Pinpoint the cell where the given text exists, returning its [x, y] midpoint coordinate. 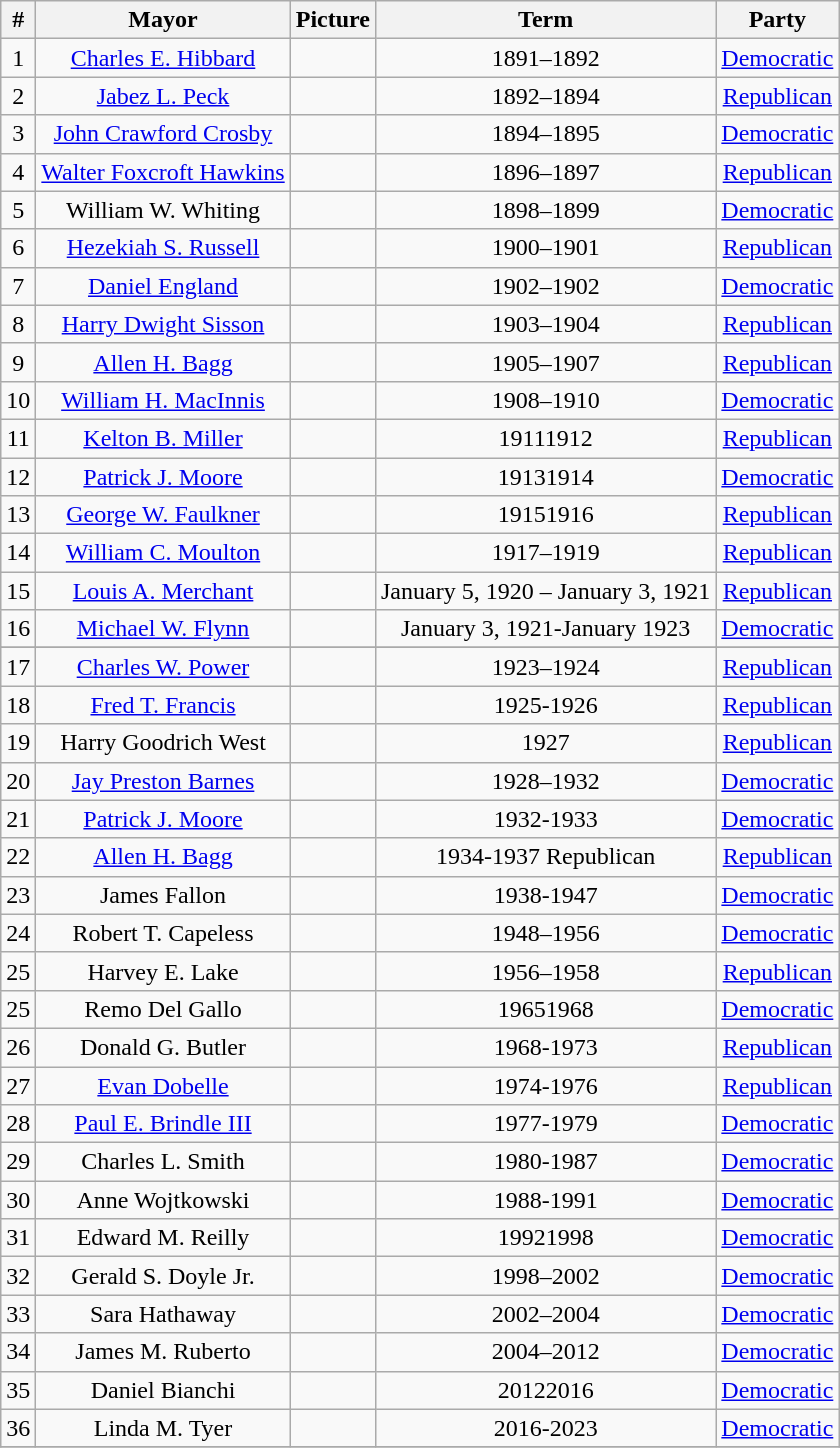
9 [18, 362]
William H. MacInnis [163, 400]
William W. Whiting [163, 210]
1905–1907 [545, 362]
# [18, 20]
Daniel Bianchi [163, 1390]
1934-1937 Republican [545, 857]
Jay Preston Barnes [163, 781]
1 [18, 58]
Fred T. Francis [163, 705]
1908–1910 [545, 400]
Harvey E. Lake [163, 971]
Remo Del Gallo [163, 1009]
Michael W. Flynn [163, 629]
John Crawford Crosby [163, 134]
17 [18, 667]
1900–1901 [545, 248]
Donald G. Butler [163, 1047]
16 [18, 629]
Louis A. Merchant [163, 591]
Edward M. Reilly [163, 1238]
Term [545, 20]
19131914 [545, 477]
20122016 [545, 1390]
11 [18, 438]
1948–1956 [545, 933]
1898–1899 [545, 210]
27 [18, 1085]
Hezekiah S. Russell [163, 248]
2016-2023 [545, 1428]
31 [18, 1238]
Linda M. Tyer [163, 1428]
Jabez L. Peck [163, 96]
33 [18, 1314]
Evan Dobelle [163, 1085]
Robert T. Capeless [163, 933]
1925-1926 [545, 705]
Mayor [163, 20]
22 [18, 857]
34 [18, 1352]
Picture [332, 20]
4 [18, 172]
1977-1979 [545, 1124]
1891–1892 [545, 58]
Charles L. Smith [163, 1162]
Charles E. Hibbard [163, 58]
8 [18, 324]
January 5, 1920 – January 3, 1921 [545, 591]
20 [18, 781]
23 [18, 895]
13 [18, 515]
15 [18, 591]
1956–1958 [545, 971]
19111912 [545, 438]
Party [778, 20]
Gerald S. Doyle Jr. [163, 1276]
30 [18, 1200]
29 [18, 1162]
Harry Dwight Sisson [163, 324]
19921998 [545, 1238]
Anne Wojtkowski [163, 1200]
1974-1976 [545, 1085]
21 [18, 819]
35 [18, 1390]
1998–2002 [545, 1276]
6 [18, 248]
19651968 [545, 1009]
2002–2004 [545, 1314]
1928–1932 [545, 781]
1938-1947 [545, 895]
12 [18, 477]
36 [18, 1428]
10 [18, 400]
1917–1919 [545, 553]
Walter Foxcroft Hawkins [163, 172]
1903–1904 [545, 324]
Daniel England [163, 286]
Charles W. Power [163, 667]
3 [18, 134]
1902–1902 [545, 286]
5 [18, 210]
1923–1924 [545, 667]
1968-1973 [545, 1047]
1932-1933 [545, 819]
19151916 [545, 515]
14 [18, 553]
January 3, 1921-January 1923 [545, 629]
32 [18, 1276]
1896–1897 [545, 172]
1894–1895 [545, 134]
26 [18, 1047]
James Fallon [163, 895]
Kelton B. Miller [163, 438]
Paul E. Brindle III [163, 1124]
James M. Ruberto [163, 1352]
Sara Hathaway [163, 1314]
1980-1987 [545, 1162]
Harry Goodrich West [163, 743]
19 [18, 743]
1988-1991 [545, 1200]
28 [18, 1124]
24 [18, 933]
2004–2012 [545, 1352]
William C. Moulton [163, 553]
1927 [545, 743]
7 [18, 286]
18 [18, 705]
2 [18, 96]
1892–1894 [545, 96]
George W. Faulkner [163, 515]
